Extract the [X, Y] coordinate from the center of the cell holding the provided text.  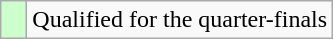
Qualified for the quarter-finals [180, 20]
